Capture the cell that displays the provided text and extract its [x, y] central coordinate. 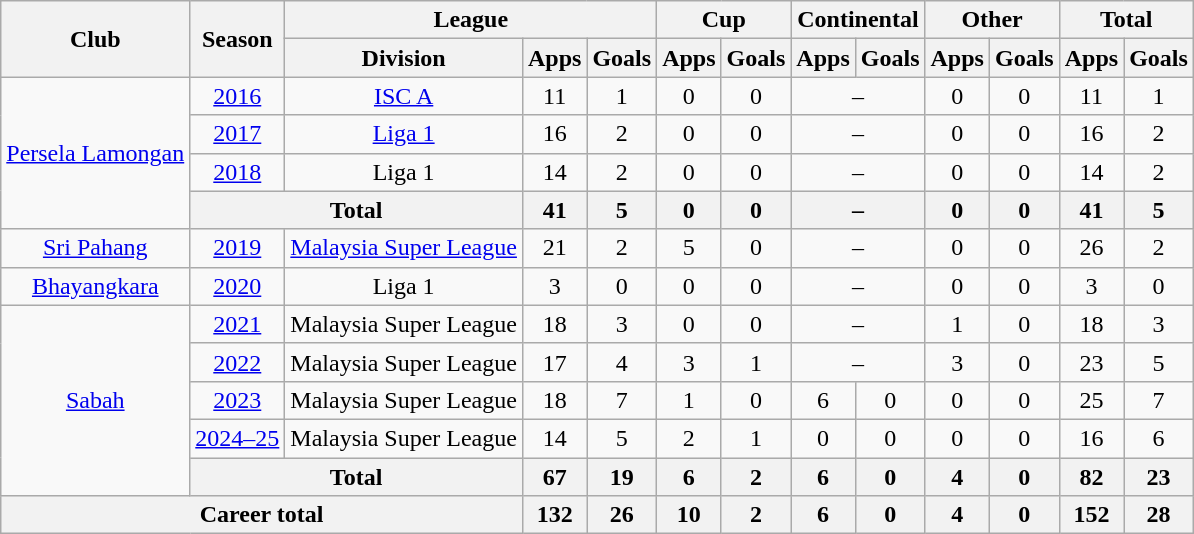
ISC A [404, 96]
Continental [858, 20]
2023 [238, 400]
Persela Lamongan [96, 153]
21 [554, 248]
2018 [238, 172]
82 [1091, 477]
2016 [238, 96]
League [471, 20]
2017 [238, 134]
Season [238, 39]
Sabah [96, 400]
25 [1091, 400]
67 [554, 477]
152 [1091, 515]
Other [992, 20]
Career total [262, 515]
132 [554, 515]
Sri Pahang [96, 248]
2024–25 [238, 438]
2020 [238, 286]
Bhayangkara [96, 286]
Cup [724, 20]
Club [96, 39]
2022 [238, 362]
19 [622, 477]
17 [554, 362]
10 [689, 515]
2021 [238, 324]
28 [1159, 515]
2019 [238, 248]
Division [404, 58]
